Pinpoint the cell where the given text exists, returning its (X, Y) midpoint coordinate. 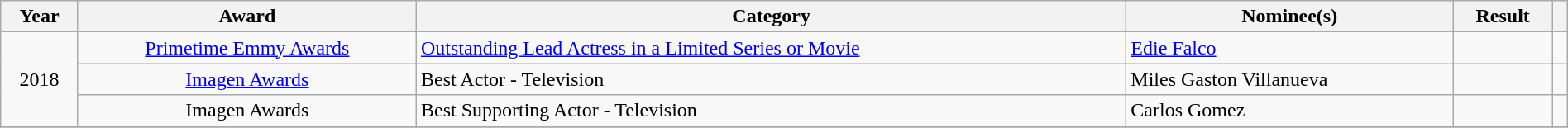
Outstanding Lead Actress in a Limited Series or Movie (771, 48)
2018 (40, 79)
Category (771, 17)
Miles Gaston Villanueva (1290, 79)
Best Actor - Television (771, 79)
Result (1503, 17)
Carlos Gomez (1290, 111)
Best Supporting Actor - Television (771, 111)
Nominee(s) (1290, 17)
Year (40, 17)
Primetime Emmy Awards (246, 48)
Edie Falco (1290, 48)
Award (246, 17)
